From the cell containing the given text, extract its center point as [X, Y] coordinate. 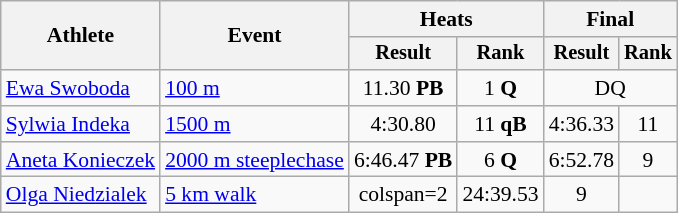
Final [610, 19]
Heats [446, 19]
Olga Niedzialek [80, 195]
11 [648, 124]
Ewa Swoboda [80, 88]
100 m [254, 88]
5 km walk [254, 195]
11.30 PB [403, 88]
1 Q [500, 88]
Aneta Konieczek [80, 160]
6 Q [500, 160]
2000 m steeplechase [254, 160]
4:30.80 [403, 124]
11 qB [500, 124]
6:52.78 [582, 160]
Sylwia Indeka [80, 124]
1500 m [254, 124]
Athlete [80, 36]
DQ [610, 88]
24:39.53 [500, 195]
4:36.33 [582, 124]
6:46.47 PB [403, 160]
Event [254, 36]
colspan=2 [403, 195]
